Extract the [x, y] coordinate from the center of the cell holding the provided text.  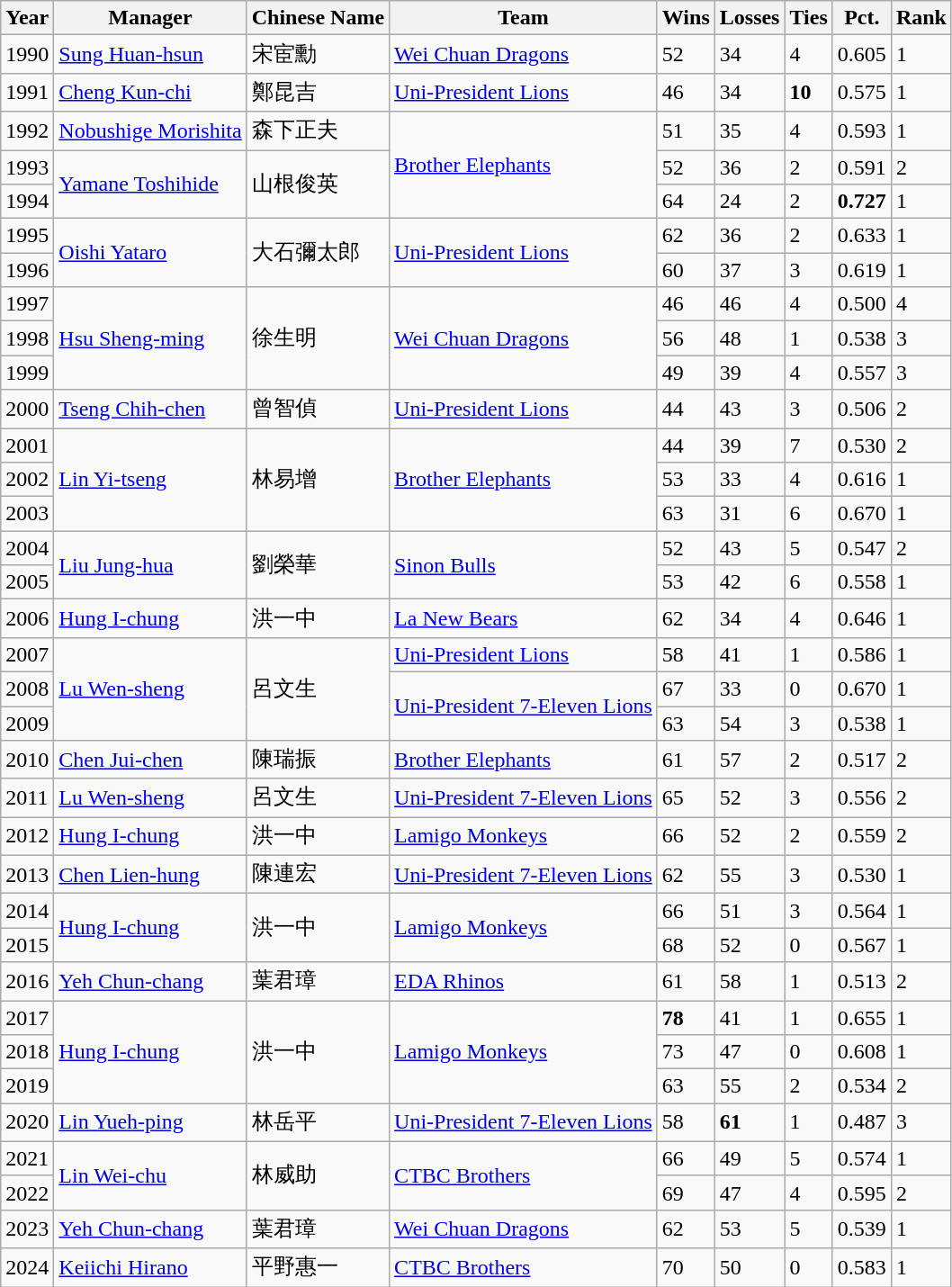
0.556 [862, 797]
2018 [27, 1052]
徐生明 [318, 338]
EDA Rhinos [524, 981]
2008 [27, 688]
2023 [27, 1229]
0.574 [862, 1158]
0.517 [862, 760]
宋宦勳 [318, 54]
57 [750, 760]
Nobushige Morishita [150, 131]
Sinon Bulls [524, 565]
2024 [27, 1267]
2022 [27, 1192]
Keiichi Hirano [150, 1267]
2003 [27, 514]
1992 [27, 131]
0.487 [862, 1123]
2009 [27, 723]
0.646 [862, 619]
Rank [921, 18]
0.557 [862, 373]
0.633 [862, 236]
50 [750, 1267]
0.564 [862, 911]
7 [808, 445]
1991 [27, 92]
Sung Huan-hsun [150, 54]
Chinese Name [318, 18]
35 [750, 131]
Losses [750, 18]
1994 [27, 202]
0.558 [862, 582]
2010 [27, 760]
64 [686, 202]
2020 [27, 1123]
La New Bears [524, 619]
Liu Jung-hua [150, 565]
0.583 [862, 1267]
0.593 [862, 131]
2012 [27, 837]
林易增 [318, 480]
54 [750, 723]
73 [686, 1052]
56 [686, 338]
2015 [27, 945]
0.608 [862, 1052]
0.539 [862, 1229]
森下正夫 [318, 131]
1993 [27, 166]
1996 [27, 270]
Team [524, 18]
2016 [27, 981]
37 [750, 270]
0.727 [862, 202]
0.605 [862, 54]
78 [686, 1018]
Lin Yueh-ping [150, 1123]
林威助 [318, 1175]
2000 [27, 409]
大石彌太郎 [318, 253]
31 [750, 514]
0.616 [862, 480]
曾智偵 [318, 409]
68 [686, 945]
1990 [27, 54]
0.506 [862, 409]
Ties [808, 18]
2017 [27, 1018]
0.655 [862, 1018]
Year [27, 18]
0.559 [862, 837]
劉榮華 [318, 565]
2021 [27, 1158]
2011 [27, 797]
0.534 [862, 1086]
0.619 [862, 270]
Hsu Sheng-ming [150, 338]
Oishi Yataro [150, 253]
鄭昆吉 [318, 92]
林岳平 [318, 1123]
60 [686, 270]
1999 [27, 373]
42 [750, 582]
1998 [27, 338]
Chen Lien-hung [150, 875]
65 [686, 797]
1995 [27, 236]
Yamane Toshihide [150, 184]
Manager [150, 18]
山根俊英 [318, 184]
2019 [27, 1086]
Pct. [862, 18]
0.575 [862, 92]
0.547 [862, 548]
67 [686, 688]
Tseng Chih-chen [150, 409]
2007 [27, 654]
2006 [27, 619]
0.586 [862, 654]
0.513 [862, 981]
2001 [27, 445]
1997 [27, 304]
2002 [27, 480]
Chen Jui-chen [150, 760]
0.595 [862, 1192]
24 [750, 202]
Lin Wei-chu [150, 1175]
10 [808, 92]
2013 [27, 875]
陳瑞振 [318, 760]
0.500 [862, 304]
0.591 [862, 166]
Wins [686, 18]
Lin Yi-tseng [150, 480]
70 [686, 1267]
0.567 [862, 945]
平野惠一 [318, 1267]
48 [750, 338]
陳連宏 [318, 875]
2005 [27, 582]
2004 [27, 548]
Cheng Kun-chi [150, 92]
2014 [27, 911]
69 [686, 1192]
